Search for the cell housing the specified text and yield its (x, y) center coordinate. 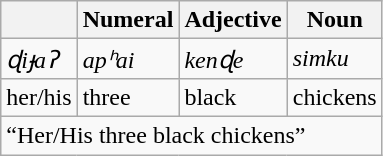
ɖiɟaʔ (39, 59)
apʰai (128, 59)
her/his (39, 97)
Noun (334, 20)
simku (334, 59)
black (233, 97)
Numeral (128, 20)
“Her/His three black chickens” (192, 135)
three (128, 97)
Adjective (233, 20)
chickens (334, 97)
kenɖe (233, 59)
